Identify which cell holds the provided text, then report its (x, y) central coordinate. 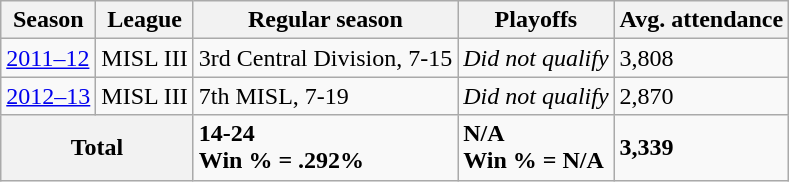
N/A Win % = N/A (536, 148)
Season (48, 20)
3rd Central Division, 7-15 (325, 58)
14-24 Win % = .292% (325, 148)
2,870 (702, 96)
7th MISL, 7-19 (325, 96)
2011–12 (48, 58)
Avg. attendance (702, 20)
Total (98, 148)
3,339 (702, 148)
3,808 (702, 58)
League (145, 20)
Regular season (325, 20)
Playoffs (536, 20)
2012–13 (48, 96)
